For the text-containing cell, return its midpoint in (X, Y) coordinate format. 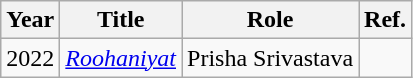
Roohaniyat (121, 58)
Prisha Srivastava (270, 58)
Ref. (386, 20)
Role (270, 20)
2022 (30, 58)
Year (30, 20)
Title (121, 20)
